Return the (X, Y) coordinate for the center point of the cell that contains the specified text.  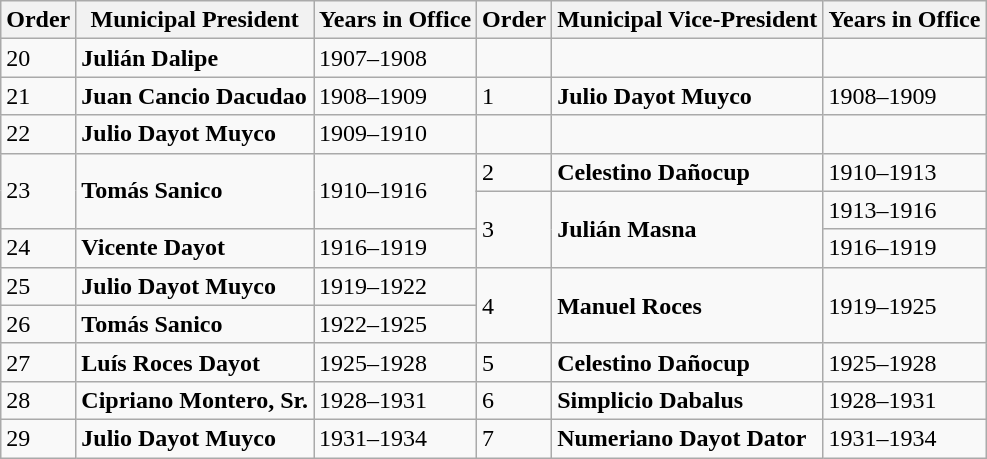
23 (38, 191)
1910–1913 (904, 172)
21 (38, 96)
Cipriano Montero, Sr. (195, 400)
28 (38, 400)
1909–1910 (396, 134)
26 (38, 324)
22 (38, 134)
1907–1908 (396, 58)
1922–1925 (396, 324)
25 (38, 286)
Numeriano Dayot Dator (688, 438)
1919–1925 (904, 305)
Luís Roces Dayot (195, 362)
29 (38, 438)
1910–1916 (396, 191)
1919–1922 (396, 286)
3 (514, 229)
Municipal President (195, 20)
Julián Masna (688, 229)
4 (514, 305)
5 (514, 362)
2 (514, 172)
Julián Dalipe (195, 58)
Simplicio Dabalus (688, 400)
Juan Cancio Dacudao (195, 96)
Manuel Roces (688, 305)
7 (514, 438)
1 (514, 96)
20 (38, 58)
6 (514, 400)
27 (38, 362)
1913–1916 (904, 210)
24 (38, 248)
Municipal Vice-President (688, 20)
Vicente Dayot (195, 248)
